Pinpoint the cell where the given text exists, returning its (X, Y) midpoint coordinate. 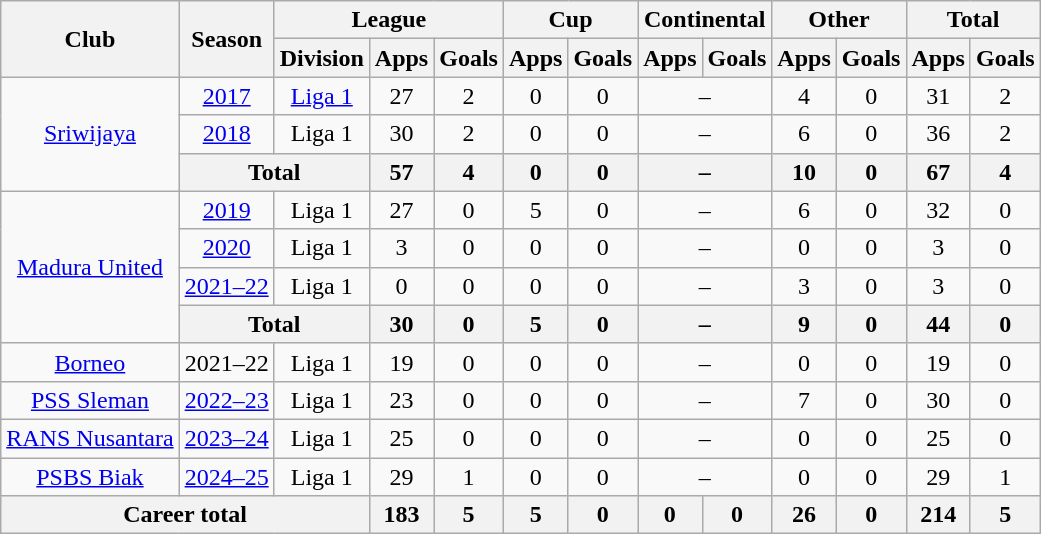
67 (938, 172)
36 (938, 134)
2023–24 (226, 438)
2017 (226, 96)
Division (322, 58)
2020 (226, 248)
9 (804, 324)
Season (226, 39)
Borneo (90, 362)
League (388, 20)
2022–23 (226, 400)
44 (938, 324)
Sriwijaya (90, 134)
26 (804, 515)
Cup (570, 20)
Continental (705, 20)
2018 (226, 134)
PSBS Biak (90, 477)
RANS Nusantara (90, 438)
214 (938, 515)
2019 (226, 210)
10 (804, 172)
Club (90, 39)
31 (938, 96)
Career total (186, 515)
Madura United (90, 267)
2024–25 (226, 477)
23 (401, 400)
7 (804, 400)
32 (938, 210)
PSS Sleman (90, 400)
57 (401, 172)
Other (839, 20)
183 (401, 515)
